Pinpoint the cell where the given text exists, returning its [x, y] midpoint coordinate. 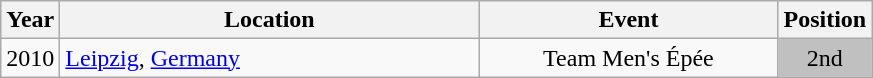
2010 [30, 58]
Location [270, 20]
Team Men's Épée [628, 58]
Event [628, 20]
Position [825, 20]
Year [30, 20]
2nd [825, 58]
Leipzig, Germany [270, 58]
